From the cell containing the given text, extract its center point as (x, y) coordinate. 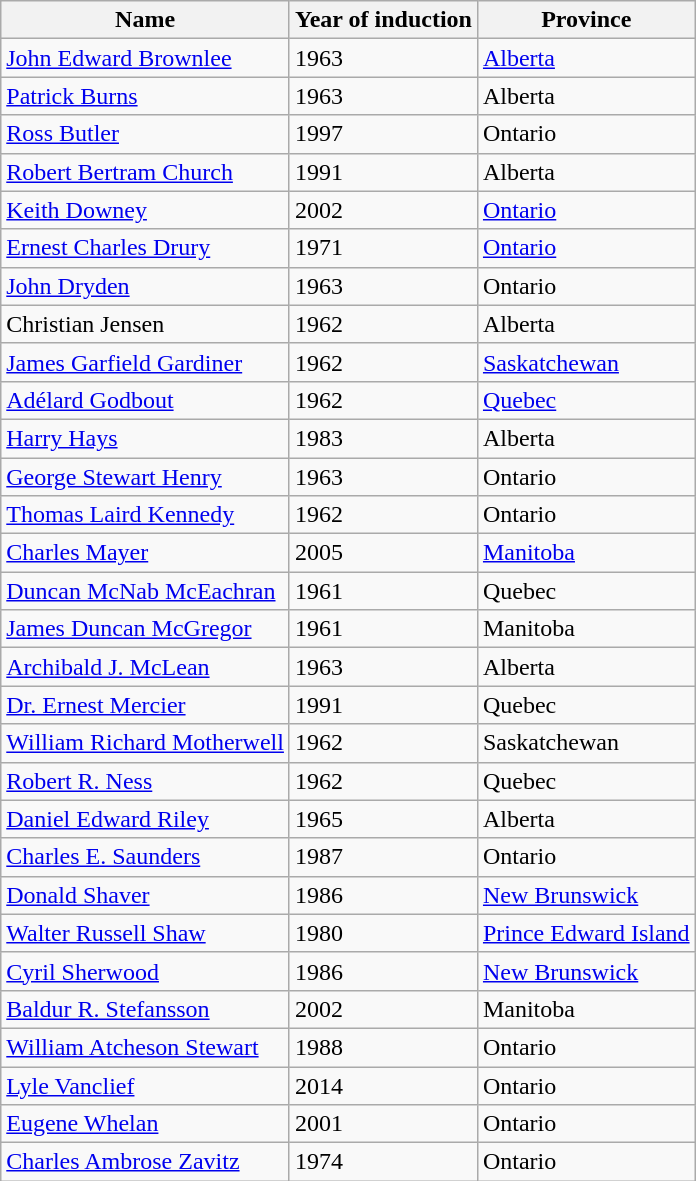
Dr. Ernest Mercier (146, 705)
Archibald J. McLean (146, 667)
William Richard Motherwell (146, 743)
Donald Shaver (146, 895)
Robert Bertram Church (146, 172)
Cyril Sherwood (146, 971)
William Atcheson Stewart (146, 1047)
2001 (383, 1124)
Harry Hays (146, 438)
Charles Mayer (146, 553)
1988 (383, 1047)
1965 (383, 819)
1974 (383, 1162)
1983 (383, 438)
1971 (383, 248)
1980 (383, 933)
Keith Downey (146, 210)
Duncan McNab McEachran (146, 591)
Year of induction (383, 20)
Walter Russell Shaw (146, 933)
Eugene Whelan (146, 1124)
Baldur R. Stefansson (146, 1009)
James Garfield Gardiner (146, 362)
Lyle Vanclief (146, 1085)
Charles Ambrose Zavitz (146, 1162)
James Duncan McGregor (146, 629)
Christian Jensen (146, 324)
Ross Butler (146, 134)
2005 (383, 553)
1997 (383, 134)
Charles E. Saunders (146, 857)
Thomas Laird Kennedy (146, 515)
Robert R. Ness (146, 781)
Province (586, 20)
Patrick Burns (146, 96)
Daniel Edward Riley (146, 819)
Ernest Charles Drury (146, 248)
1987 (383, 857)
John Edward Brownlee (146, 58)
John Dryden (146, 286)
2014 (383, 1085)
Name (146, 20)
Prince Edward Island (586, 933)
Adélard Godbout (146, 400)
George Stewart Henry (146, 477)
